Return [x, y] of the center of cell containing provided text 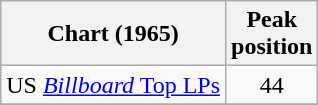
US Billboard Top LPs [114, 85]
44 [272, 85]
Peakposition [272, 34]
Chart (1965) [114, 34]
